Find where the given text appears and provide that cell's center as [x, y] coordinate. 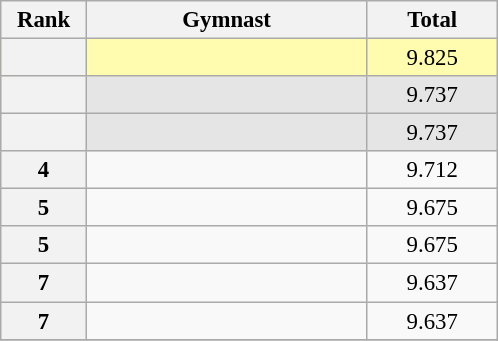
9.712 [432, 170]
Rank [44, 20]
4 [44, 170]
Gymnast [226, 20]
Total [432, 20]
9.825 [432, 58]
